Pinpoint the cell where the given text exists, returning its (x, y) midpoint coordinate. 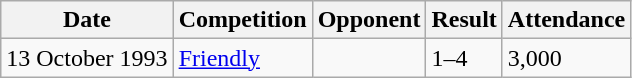
Competition (242, 20)
Friendly (242, 58)
Result (464, 20)
1–4 (464, 58)
Opponent (369, 20)
Date (87, 20)
Attendance (566, 20)
3,000 (566, 58)
13 October 1993 (87, 58)
